Determine the [x, y] coordinate at the center of the cell enclosing the given text.  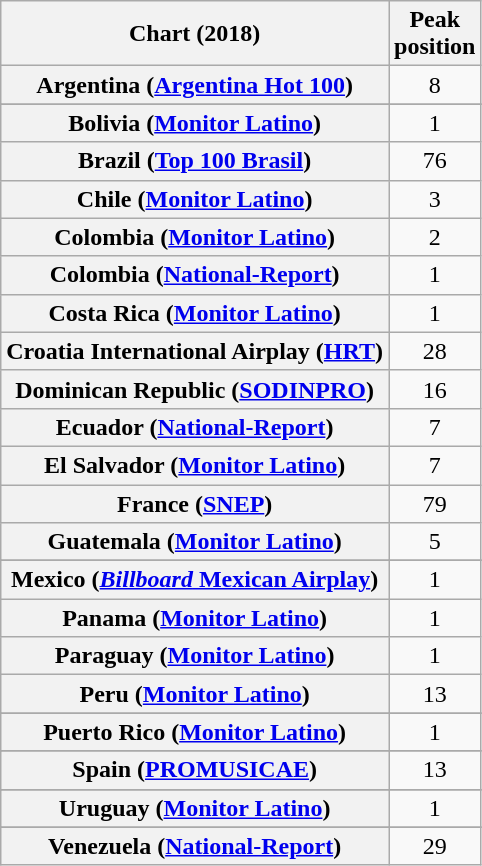
Ecuador (National-Report) [195, 427]
Croatia International Airplay (HRT) [195, 351]
France (SNEP) [195, 503]
El Salvador (Monitor Latino) [195, 465]
Chart (2018) [195, 34]
3 [435, 199]
Venezuela (National-Report) [195, 846]
Puerto Rico (Monitor Latino) [195, 732]
29 [435, 846]
Costa Rica (Monitor Latino) [195, 313]
Chile (Monitor Latino) [195, 199]
Uruguay (Monitor Latino) [195, 808]
Guatemala (Monitor Latino) [195, 542]
76 [435, 161]
79 [435, 503]
5 [435, 542]
Colombia (National-Report) [195, 275]
Peak position [435, 34]
8 [435, 85]
Peru (Monitor Latino) [195, 694]
Bolivia (Monitor Latino) [195, 123]
Argentina (Argentina Hot 100) [195, 85]
Spain (PROMUSICAE) [195, 770]
16 [435, 389]
Mexico (Billboard Mexican Airplay) [195, 580]
28 [435, 351]
Paraguay (Monitor Latino) [195, 656]
2 [435, 237]
Colombia (Monitor Latino) [195, 237]
Brazil (Top 100 Brasil) [195, 161]
Dominican Republic (SODINPRO) [195, 389]
Panama (Monitor Latino) [195, 618]
